Pinpoint the cell where the given text exists, returning its (x, y) midpoint coordinate. 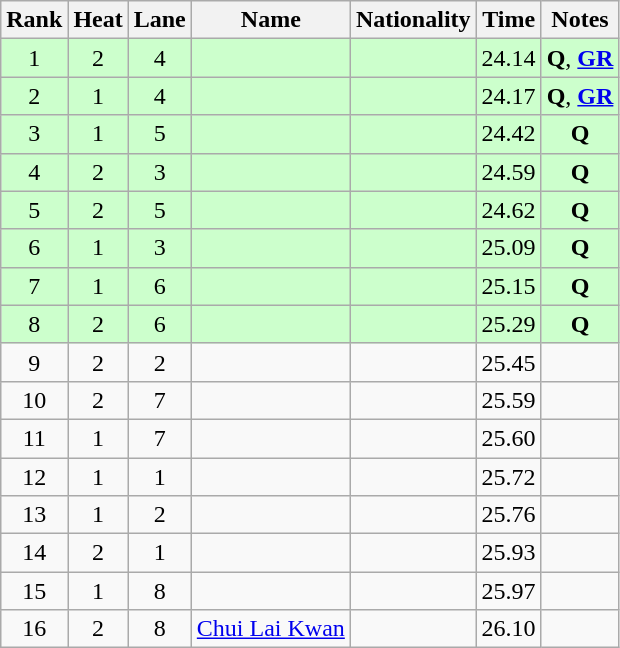
16 (34, 629)
24.59 (508, 172)
9 (34, 362)
25.59 (508, 400)
Lane (160, 20)
Heat (98, 20)
25.60 (508, 438)
11 (34, 438)
25.72 (508, 477)
12 (34, 477)
25.93 (508, 553)
25.15 (508, 286)
Chui Lai Kwan (270, 629)
26.10 (508, 629)
25.45 (508, 362)
15 (34, 591)
24.17 (508, 96)
14 (34, 553)
24.14 (508, 58)
Nationality (413, 20)
Notes (580, 20)
24.62 (508, 210)
Time (508, 20)
24.42 (508, 134)
10 (34, 400)
25.29 (508, 324)
Name (270, 20)
13 (34, 515)
25.09 (508, 248)
Rank (34, 20)
25.76 (508, 515)
25.97 (508, 591)
